Extract the [x, y] coordinate from the center of the cell holding the provided text.  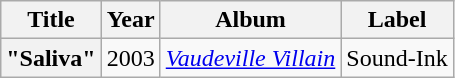
Sound-Ink [397, 58]
Title [51, 20]
Label [397, 20]
Vaudeville Villain [250, 58]
2003 [130, 58]
Year [130, 20]
Album [250, 20]
"Saliva" [51, 58]
